Find where the given text appears and provide that cell's center as (x, y) coordinate. 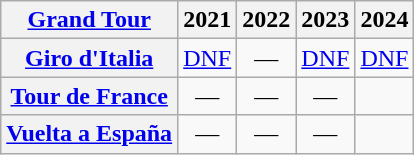
Tour de France (90, 96)
2024 (384, 20)
Vuelta a España (90, 134)
2022 (266, 20)
2023 (326, 20)
2021 (208, 20)
Giro d'Italia (90, 58)
Grand Tour (90, 20)
